Detect which cell encompasses the target text, then output its (x, y) center coordinate. 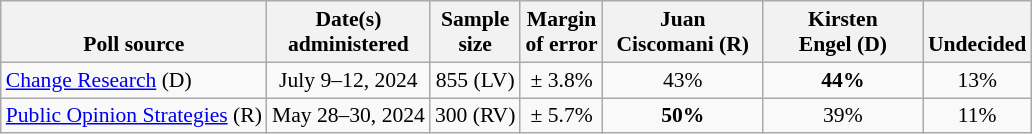
± 5.7% (561, 116)
Marginof error (561, 32)
Poll source (134, 32)
Public Opinion Strategies (R) (134, 116)
44% (843, 80)
50% (683, 116)
JuanCiscomani (R) (683, 32)
July 9–12, 2024 (348, 80)
39% (843, 116)
300 (RV) (476, 116)
11% (977, 116)
Date(s)administered (348, 32)
Undecided (977, 32)
855 (LV) (476, 80)
Change Research (D) (134, 80)
Samplesize (476, 32)
KirstenEngel (D) (843, 32)
13% (977, 80)
± 3.8% (561, 80)
May 28–30, 2024 (348, 116)
43% (683, 80)
